Pinpoint the cell where the given text exists, returning its [x, y] midpoint coordinate. 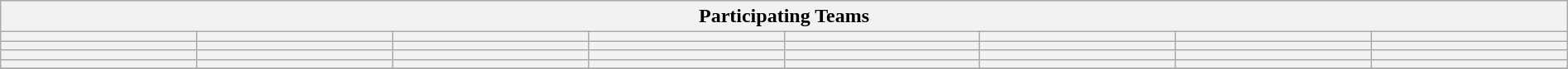
Participating Teams [784, 16]
